From the cell containing the given text, extract its center point as (x, y) coordinate. 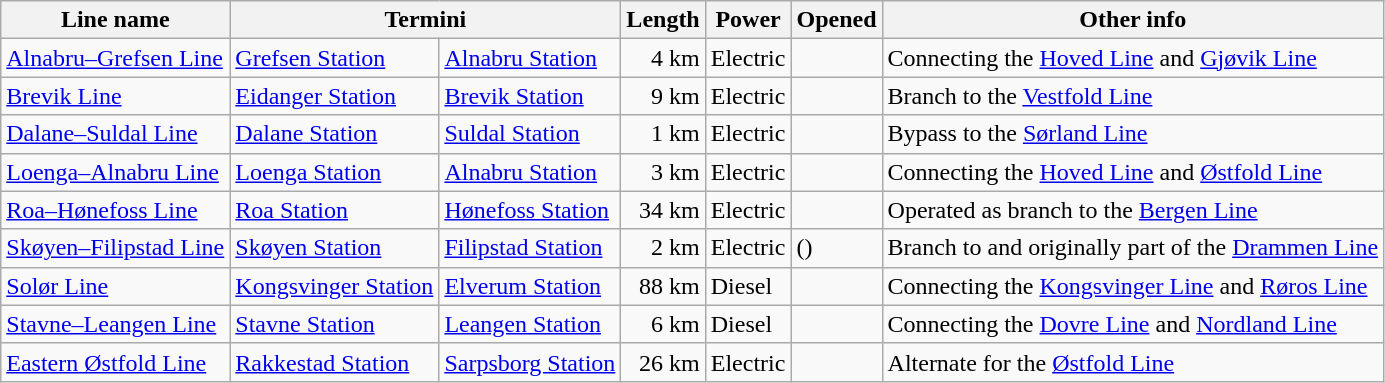
Roa–Hønefoss Line (116, 210)
Eastern Østfold Line (116, 362)
Grefsen Station (334, 58)
9 km (663, 96)
Hønefoss Station (530, 210)
Dalane Station (334, 134)
3 km (663, 172)
Sarpsborg Station (530, 362)
Connecting the Dovre Line and Nordland Line (1133, 324)
6 km (663, 324)
Elverum Station (530, 286)
Power (748, 20)
Connecting the Hoved Line and Østfold Line (1133, 172)
Branch to the Vestfold Line (1133, 96)
Opened (836, 20)
Alnabru–Grefsen Line (116, 58)
Dalane–Suldal Line (116, 134)
Other info (1133, 20)
4 km (663, 58)
Length (663, 20)
Eidanger Station (334, 96)
Termini (426, 20)
Leangen Station (530, 324)
Stavne Station (334, 324)
2 km (663, 248)
Loenga Station (334, 172)
Loenga–Alnabru Line (116, 172)
Kongsvinger Station (334, 286)
Skøyen Station (334, 248)
Stavne–Leangen Line (116, 324)
1 km (663, 134)
Connecting the Hoved Line and Gjøvik Line (1133, 58)
() (836, 248)
26 km (663, 362)
88 km (663, 286)
Skøyen–Filipstad Line (116, 248)
Connecting the Kongsvinger Line and Røros Line (1133, 286)
34 km (663, 210)
Operated as branch to the Bergen Line (1133, 210)
Line name (116, 20)
Branch to and originally part of the Drammen Line (1133, 248)
Solør Line (116, 286)
Alternate for the Østfold Line (1133, 362)
Suldal Station (530, 134)
Brevik Line (116, 96)
Rakkestad Station (334, 362)
Filipstad Station (530, 248)
Roa Station (334, 210)
Bypass to the Sørland Line (1133, 134)
Brevik Station (530, 96)
